Search for the cell housing the specified text and yield its (X, Y) center coordinate. 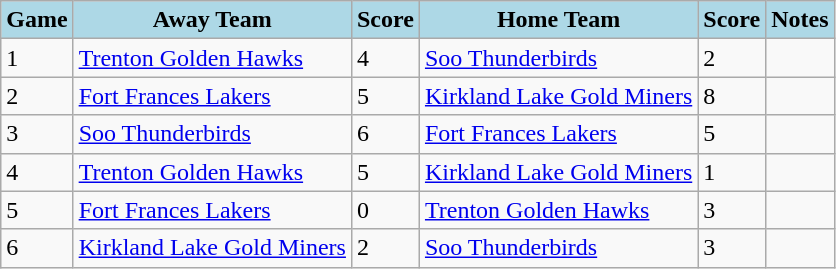
0 (385, 210)
Home Team (558, 20)
Notes (800, 20)
Away Team (212, 20)
Game (37, 20)
8 (732, 96)
